Return the (X, Y) coordinate for the center point of the cell that contains the specified text.  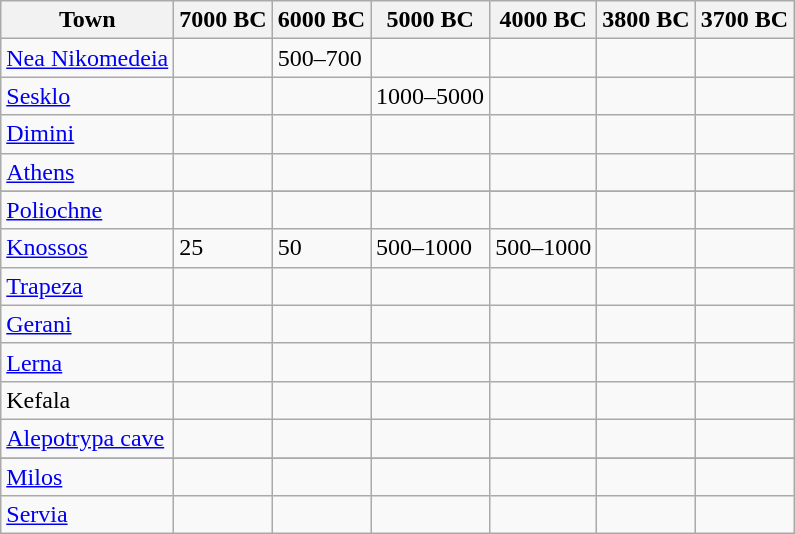
Lerna (88, 362)
3700 BC (744, 20)
Sesklo (88, 96)
5000 BC (430, 20)
Dimini (88, 134)
Athens (88, 172)
Poliochne (88, 210)
Milos (88, 477)
Town (88, 20)
Nea Nikomedeia (88, 58)
500–700 (321, 58)
1000–5000 (430, 96)
7000 BC (223, 20)
25 (223, 248)
Kefala (88, 400)
6000 BC (321, 20)
Alepotrypa cave (88, 438)
Servia (88, 515)
4000 BC (544, 20)
Knossos (88, 248)
3800 BC (646, 20)
Trapeza (88, 286)
50 (321, 248)
Gerani (88, 324)
